Search for the cell housing the specified text and yield its (X, Y) center coordinate. 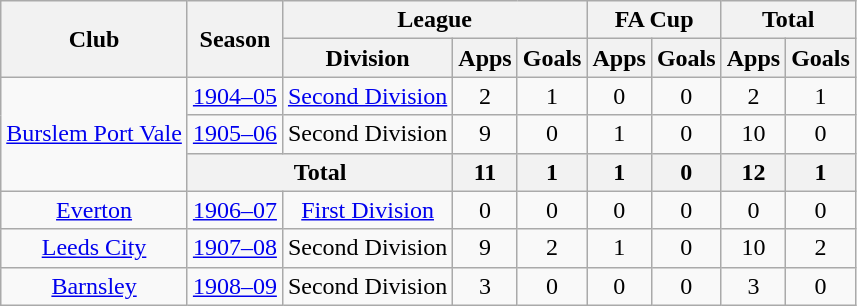
Season (234, 39)
Everton (94, 210)
Leeds City (94, 248)
1905–06 (234, 134)
Burslem Port Vale (94, 134)
11 (485, 172)
12 (753, 172)
1908–09 (234, 286)
First Division (367, 210)
FA Cup (654, 20)
League (434, 20)
1906–07 (234, 210)
Club (94, 39)
Barnsley (94, 286)
1907–08 (234, 248)
Division (367, 58)
1904–05 (234, 96)
